Output the (x, y) coordinate of the center of the cell containing the given text.  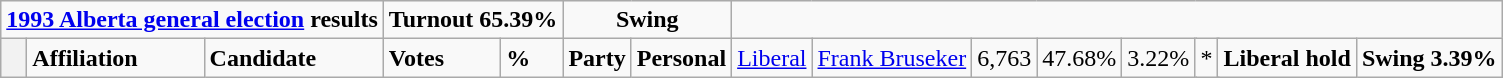
Frank Bruseker (892, 58)
Votes (442, 58)
Candidate (294, 58)
% (532, 58)
Party (597, 58)
* (1206, 58)
6,763 (1004, 58)
47.68% (1080, 58)
Swing 3.39% (1429, 58)
Swing (648, 20)
Affiliation (116, 58)
Liberal hold (1287, 58)
Liberal (772, 58)
Turnout 65.39% (473, 20)
1993 Alberta general election results (192, 20)
3.22% (1158, 58)
Personal (681, 58)
